Return (X, Y) of the center of cell containing provided text 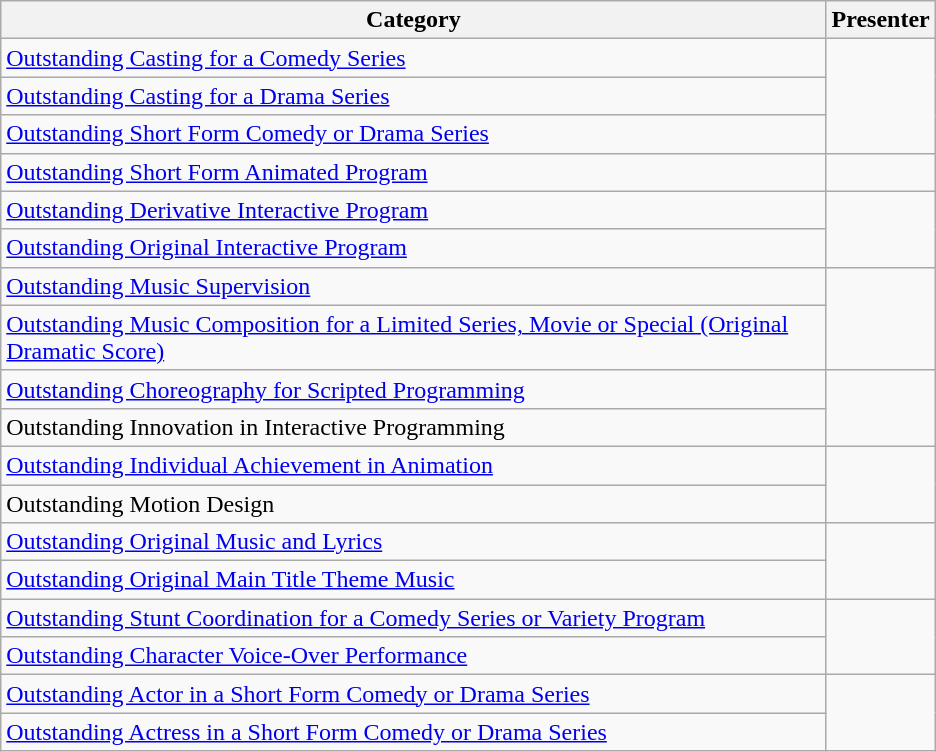
Outstanding Innovation in Interactive Programming (414, 427)
Outstanding Derivative Interactive Program (414, 210)
Outstanding Casting for a Comedy Series (414, 58)
Outstanding Short Form Animated Program (414, 172)
Category (414, 20)
Outstanding Short Form Comedy or Drama Series (414, 134)
Outstanding Actor in a Short Form Comedy or Drama Series (414, 694)
Outstanding Character Voice-Over Performance (414, 656)
Outstanding Casting for a Drama Series (414, 96)
Outstanding Motion Design (414, 503)
Outstanding Choreography for Scripted Programming (414, 389)
Outstanding Music Supervision (414, 286)
Outstanding Music Composition for a Limited Series, Movie or Special (Original Dramatic Score) (414, 338)
Outstanding Individual Achievement in Animation (414, 465)
Outstanding Actress in a Short Form Comedy or Drama Series (414, 732)
Outstanding Original Interactive Program (414, 248)
Outstanding Original Music and Lyrics (414, 542)
Outstanding Original Main Title Theme Music (414, 580)
Presenter (880, 20)
Outstanding Stunt Coordination for a Comedy Series or Variety Program (414, 618)
